Return [X, Y] of the center of cell containing provided text 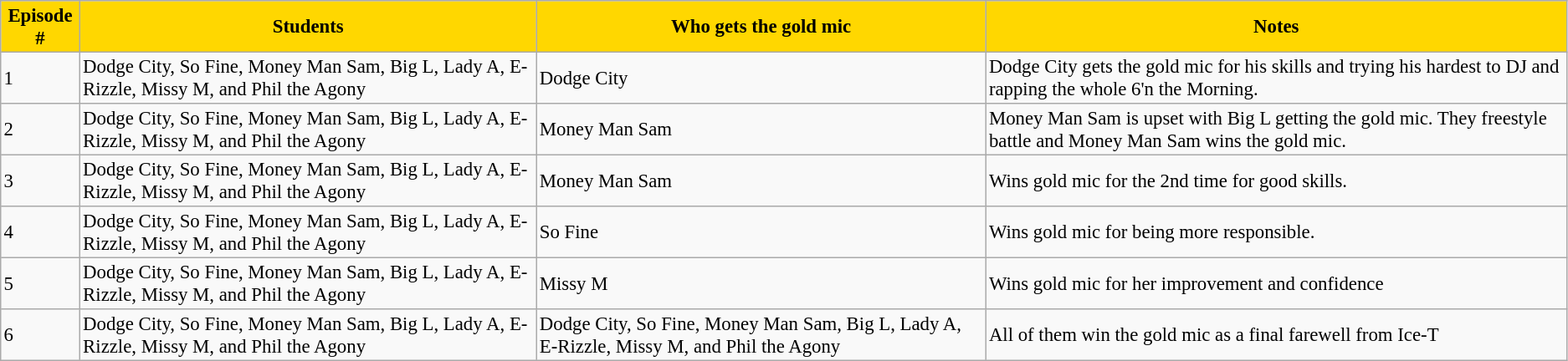
Wins gold mic for the 2nd time for good skills. [1276, 180]
Wins gold mic for being more responsible. [1276, 232]
6 [40, 335]
5 [40, 283]
Episode # [40, 27]
Who gets the gold mic [761, 27]
Students [308, 27]
Dodge City gets the gold mic for his skills and trying his hardest to DJ and rapping the whole 6'n the Morning. [1276, 78]
So Fine [761, 232]
Wins gold mic for her improvement and confidence [1276, 283]
Dodge City [761, 78]
Money Man Sam is upset with Big L getting the gold mic. They freestyle battle and Money Man Sam wins the gold mic. [1276, 130]
3 [40, 180]
All of them win the gold mic as a final farewell from Ice-T [1276, 335]
Notes [1276, 27]
Missy M [761, 283]
1 [40, 78]
2 [40, 130]
4 [40, 232]
